Determine the [x, y] coordinate at the center of the cell enclosing the given text.  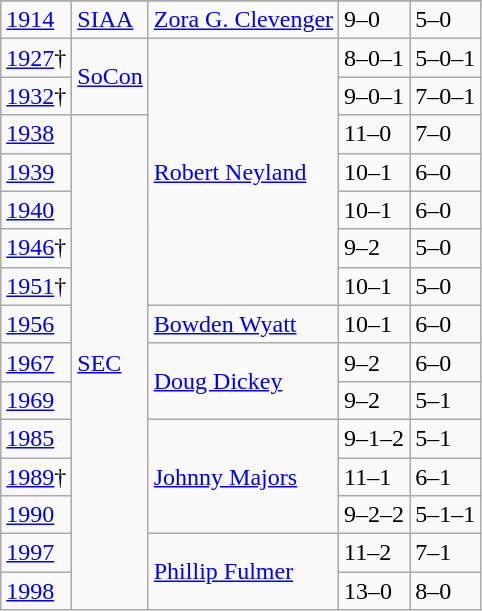
11–0 [374, 134]
7–0 [446, 134]
Robert Neyland [243, 172]
1946† [36, 248]
Bowden Wyatt [243, 324]
1927† [36, 58]
SoCon [110, 77]
1938 [36, 134]
7–0–1 [446, 96]
1985 [36, 438]
11–1 [374, 477]
1967 [36, 362]
1990 [36, 515]
1951† [36, 286]
1956 [36, 324]
9–0–1 [374, 96]
11–2 [374, 553]
1940 [36, 210]
6–1 [446, 477]
9–2–2 [374, 515]
5–1–1 [446, 515]
SIAA [110, 20]
8–0 [446, 591]
1914 [36, 20]
1997 [36, 553]
1989† [36, 477]
1969 [36, 400]
9–1–2 [374, 438]
Doug Dickey [243, 381]
Phillip Fulmer [243, 572]
SEC [110, 362]
1932† [36, 96]
9–0 [374, 20]
5–0–1 [446, 58]
1998 [36, 591]
1939 [36, 172]
Johnny Majors [243, 476]
Zora G. Clevenger [243, 20]
8–0–1 [374, 58]
13–0 [374, 591]
7–1 [446, 553]
